Extract the (x, y) coordinate from the center of the cell holding the provided text.  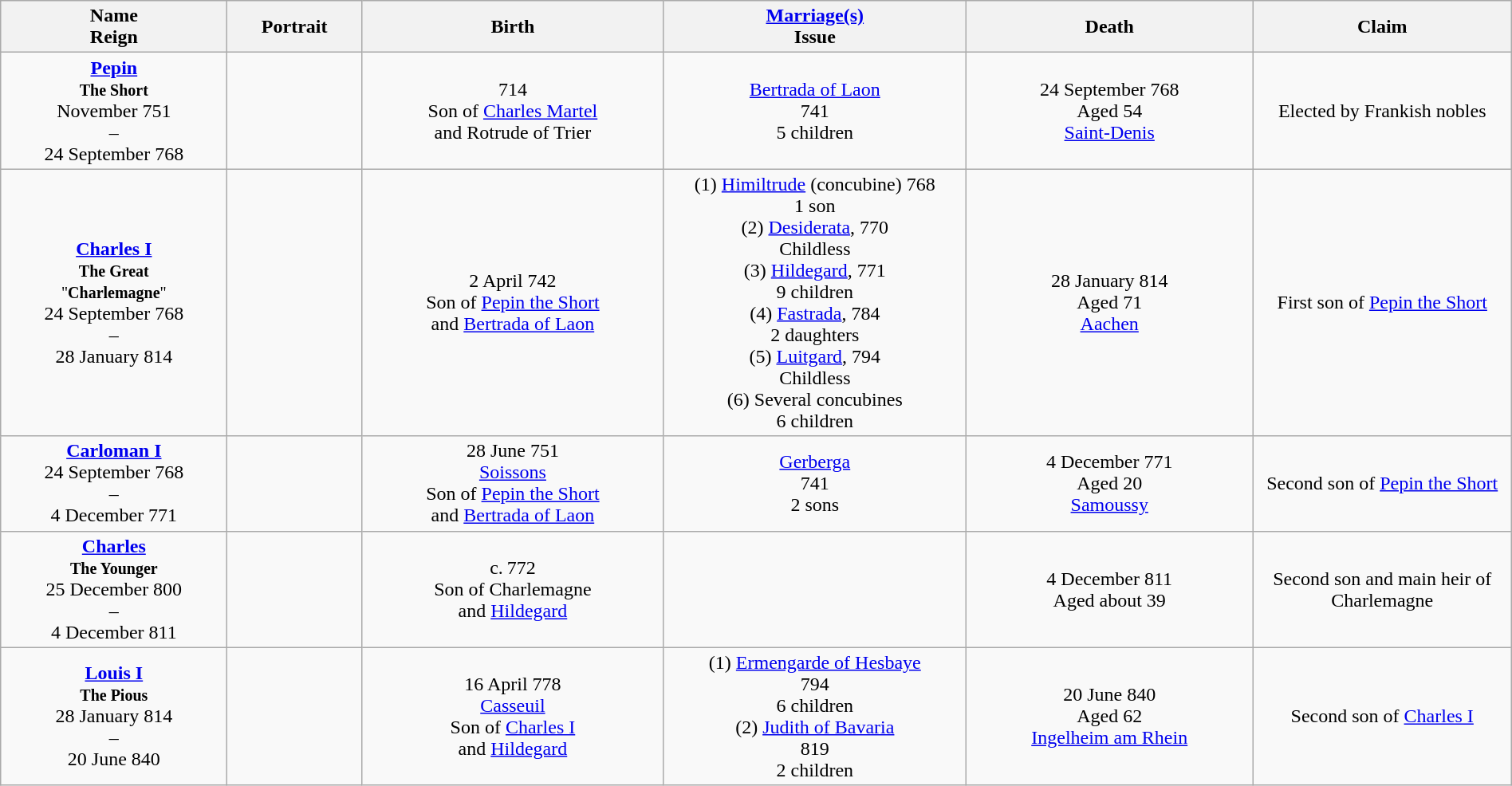
Carloman I24 September 768–4 December 771 (114, 483)
Bertrada of Laon7415 children (815, 111)
CharlesThe Younger25 December 800–4 December 811 (114, 589)
Claim (1382, 27)
24 September 768Aged 54Saint-Denis (1109, 111)
Elected by Frankish nobles (1382, 111)
Portrait (295, 27)
20 June 840Aged 62Ingelheim am Rhein (1109, 716)
Second son and main heir of Charlemagne (1382, 589)
28 June 751SoissonsSon of Pepin the Shortand Bertrada of Laon (512, 483)
Charles IThe Great"Charlemagne"24 September 768–28 January 814 (114, 303)
Gerberga7412 sons (815, 483)
714Son of Charles Marteland Rotrude of Trier (512, 111)
Second son of Charles I (1382, 716)
(1) Ermengarde of Hesbaye7946 children(2) Judith of Bavaria8192 children (815, 716)
Second son of Pepin the Short (1382, 483)
First son of Pepin the Short (1382, 303)
c. 772 Son of Charlemagneand Hildegard (512, 589)
28 January 814Aged 71Aachen (1109, 303)
NameReign (114, 27)
Louis IThe Pious28 January 814–20 June 840 (114, 716)
Birth (512, 27)
4 December 771Aged 20Samoussy (1109, 483)
2 April 742Son of Pepin the Shortand Bertrada of Laon (512, 303)
16 April 778CasseuilSon of Charles Iand Hildegard (512, 716)
PepinThe ShortNovember 751–24 September 768 (114, 111)
4 December 811Aged about 39 (1109, 589)
Marriage(s)Issue (815, 27)
Death (1109, 27)
